Determine the [x, y] coordinate at the center of the cell enclosing the given text.  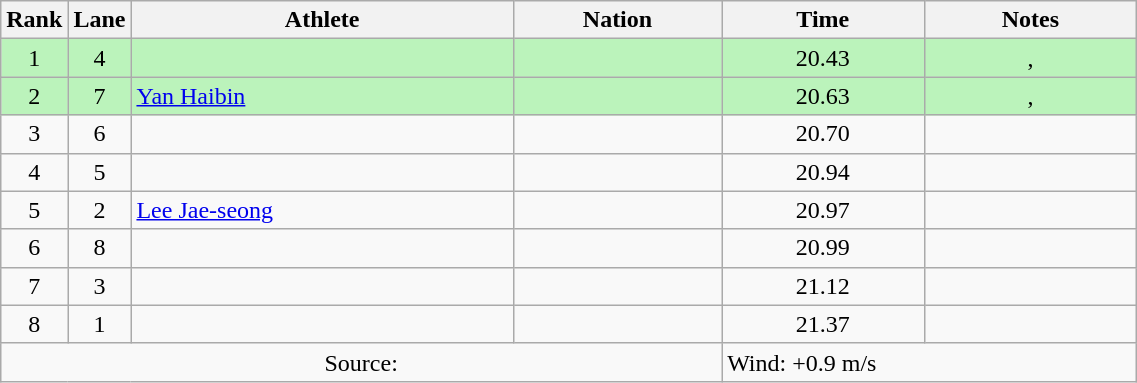
Yan Haibin [322, 96]
Athlete [322, 20]
20.63 [823, 96]
Rank [34, 20]
21.37 [823, 324]
Nation [617, 20]
20.97 [823, 210]
20.99 [823, 248]
20.94 [823, 172]
Lane [100, 20]
Wind: +0.9 m/s [930, 362]
Lee Jae-seong [322, 210]
21.12 [823, 286]
20.43 [823, 58]
Source: [362, 362]
Notes [1030, 20]
Time [823, 20]
20.70 [823, 134]
